Return the (x, y) coordinate for the center point of the cell that contains the specified text.  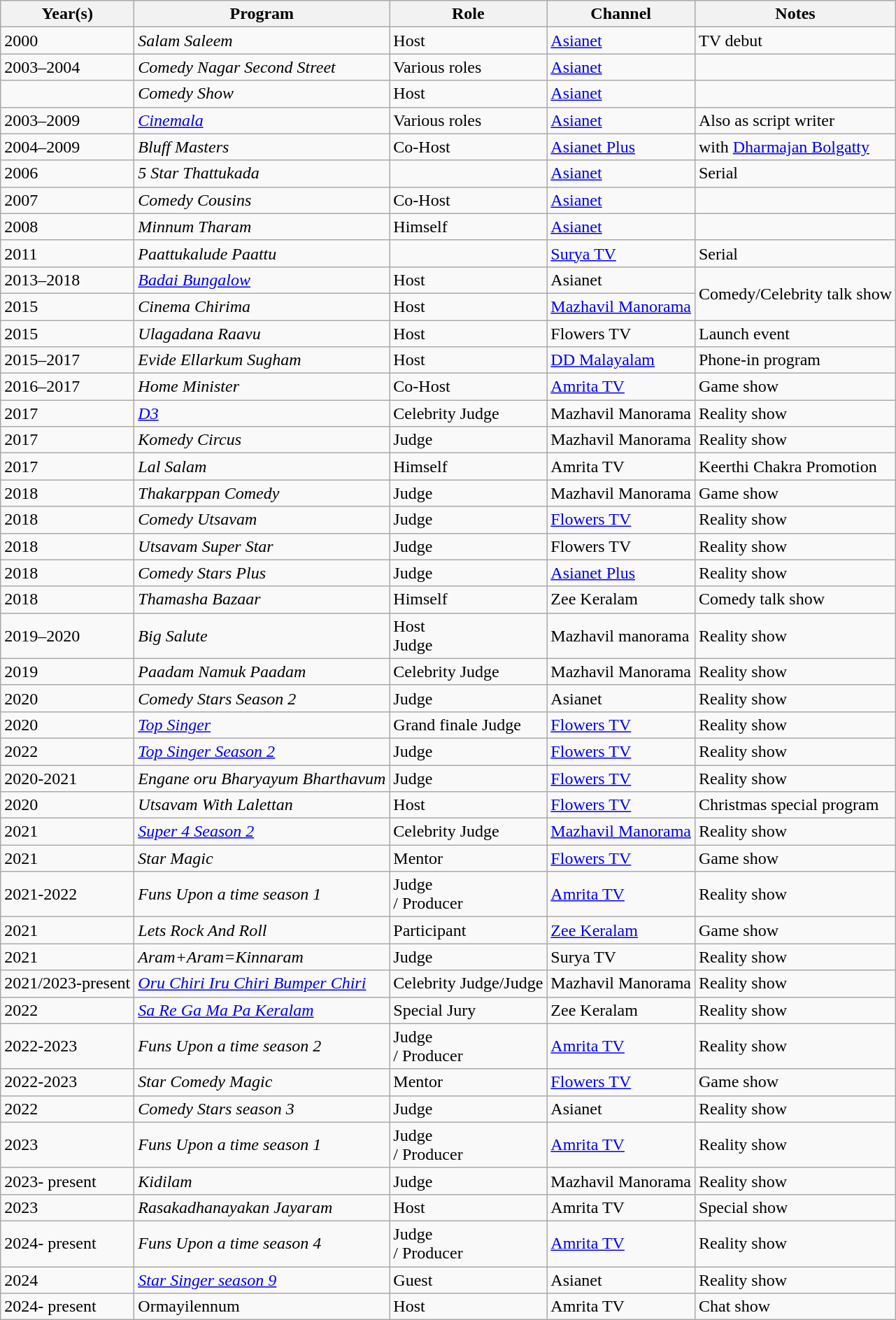
Funs Upon a time season 2 (262, 1046)
2000 (67, 41)
Engane oru Bharyayum Bharthavum (262, 779)
Evide Ellarkum Sugham (262, 360)
Super 4 Season 2 (262, 832)
Salam Saleem (262, 41)
Lal Salam (262, 467)
Thakarppan Comedy (262, 493)
Guest (469, 1279)
2021-2022 (67, 894)
2013–2018 (67, 280)
Funs Upon a time season 4 (262, 1244)
Special show (795, 1207)
Comedy Nagar Second Street (262, 67)
with Dharmajan Bolgatty (795, 147)
Home Minister (262, 387)
Top Singer (262, 725)
5 Star Thattukada (262, 173)
2003–2009 (67, 120)
Participant (469, 930)
Special Jury (469, 1010)
Also as script writer (795, 120)
Comedy Cousins (262, 200)
Utsavam With Lalettan (262, 805)
Launch event (795, 334)
2003–2004 (67, 67)
DD Malayalam (621, 360)
Comedy talk show (795, 599)
Bluff Masters (262, 147)
Phone-in program (795, 360)
Channel (621, 14)
2019–2020 (67, 635)
Rasakadhanayakan Jayaram (262, 1207)
2007 (67, 200)
Oru Chiri Iru Chiri Bumper Chiri (262, 984)
2006 (67, 173)
Cinemala (262, 120)
Paadam Namuk Paadam (262, 672)
Christmas special program (795, 805)
Comedy Show (262, 94)
Chat show (795, 1307)
Notes (795, 14)
2020-2021 (67, 779)
Big Salute (262, 635)
Minnum Tharam (262, 227)
2023- present (67, 1181)
Keerthi Chakra Promotion (795, 467)
D3 (262, 413)
2019 (67, 672)
Comedy Stars Plus (262, 573)
2016–2017 (67, 387)
2004–2009 (67, 147)
Comedy Stars season 3 (262, 1109)
Mazhavil manorama (621, 635)
Aram+Aram=Kinnaram (262, 957)
Ormayilennum (262, 1307)
Comedy Stars Season 2 (262, 698)
Lets Rock And Roll (262, 930)
Badai Bungalow (262, 280)
Thamasha Bazaar (262, 599)
Grand finale Judge (469, 725)
Year(s) (67, 14)
Celebrity Judge/Judge (469, 984)
Role (469, 14)
2024 (67, 1279)
Kidilam (262, 1181)
Komedy Circus (262, 440)
Star Singer season 9 (262, 1279)
Host Judge (469, 635)
Top Singer Season 2 (262, 751)
2015–2017 (67, 360)
Sa Re Ga Ma Pa Keralam (262, 1010)
Ulagadana Raavu (262, 334)
Comedy Utsavam (262, 520)
Utsavam Super Star (262, 546)
2008 (67, 227)
Program (262, 14)
Cinema Chirima (262, 306)
Comedy/Celebrity talk show (795, 293)
Star Comedy Magic (262, 1082)
TV debut (795, 41)
2021/2023-present (67, 984)
Paattukalude Paattu (262, 253)
Star Magic (262, 858)
2011 (67, 253)
